Determine the (X, Y) coordinate at the center of the cell enclosing the given text.  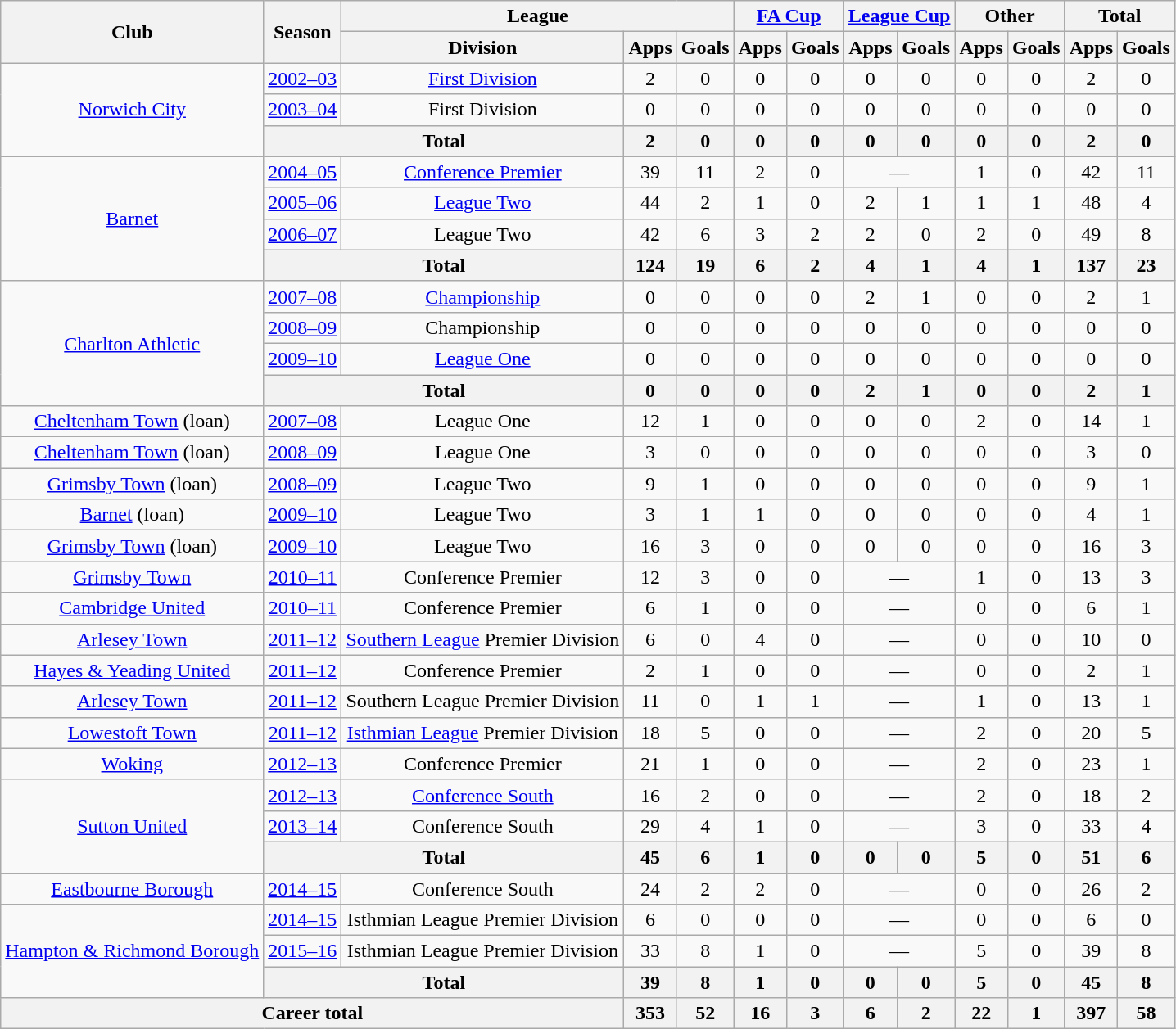
Other (1010, 16)
29 (650, 826)
14 (1091, 422)
Lowestoft Town (133, 733)
Division (483, 47)
24 (650, 888)
Norwich City (133, 110)
Hampton & Richmond Borough (133, 951)
Career total (313, 1013)
2015–16 (303, 951)
Hayes & Yeading United (133, 670)
10 (1091, 639)
Barnet (133, 219)
Woking (133, 764)
353 (650, 1013)
Barnet (loan) (133, 515)
FA Cup (789, 16)
19 (705, 265)
Charlton Athletic (133, 343)
2002–03 (303, 79)
21 (650, 764)
Cambridge United (133, 608)
124 (650, 265)
51 (1091, 857)
58 (1147, 1013)
137 (1091, 265)
League Cup (899, 16)
22 (981, 1013)
2003–04 (303, 110)
2013–14 (303, 826)
397 (1091, 1013)
League (537, 16)
52 (705, 1013)
2004–05 (303, 172)
44 (650, 203)
49 (1091, 234)
Sutton United (133, 826)
Season (303, 32)
48 (1091, 203)
26 (1091, 888)
Eastbourne Borough (133, 888)
2005–06 (303, 203)
20 (1091, 733)
Grimsby Town (133, 577)
Club (133, 32)
2006–07 (303, 234)
